Return the [x, y] coordinate for the center point of the cell that contains the specified text.  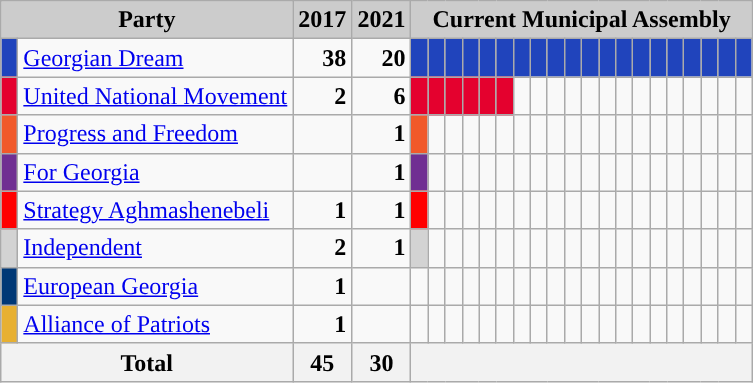
45 [322, 362]
Georgian Dream [156, 58]
Progress and Freedom [156, 134]
20 [382, 58]
2017 [322, 20]
Independent [156, 248]
Party [147, 20]
30 [382, 362]
6 [382, 96]
For Georgia [156, 172]
European Georgia [156, 286]
Alliance of Patriots [156, 324]
Total [147, 362]
2021 [382, 20]
Strategy Aghmashenebeli [156, 210]
38 [322, 58]
Current Municipal Assembly [582, 20]
United National Movement [156, 96]
